Find where the given text appears and provide that cell's center as (x, y) coordinate. 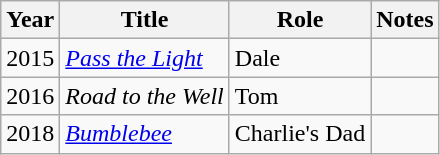
Road to the Well (145, 96)
Dale (300, 58)
2018 (30, 134)
Notes (405, 20)
2015 (30, 58)
Role (300, 20)
Pass the Light (145, 58)
Year (30, 20)
Tom (300, 96)
Bumblebee (145, 134)
Title (145, 20)
2016 (30, 96)
Charlie's Dad (300, 134)
